Locate the cell with the specified text and output its (x, y) center coordinate. 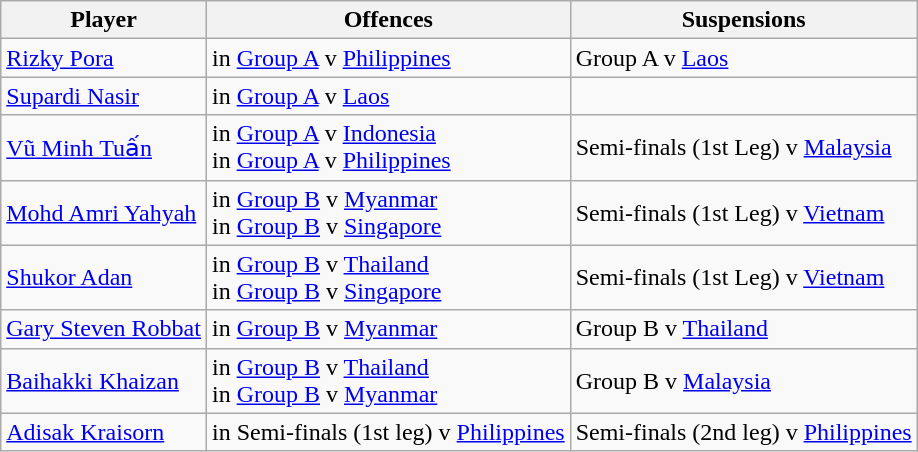
Rizky Pora (104, 58)
Group A v Laos (744, 58)
Group B v Thailand (744, 329)
Semi-finals (1st Leg) v Malaysia (744, 148)
in Group B v Myanmar (388, 329)
Player (104, 20)
Baihakki Khaizan (104, 380)
Suspensions (744, 20)
in Group A v Indonesia in Group A v Philippines (388, 148)
in Group B v Myanmar in Group B v Singapore (388, 212)
in Group A v Philippines (388, 58)
Mohd Amri Yahyah (104, 212)
Group B v Malaysia (744, 380)
Offences (388, 20)
in Semi-finals (1st leg) v Philippines (388, 432)
Semi-finals (2nd leg) v Philippines (744, 432)
in Group B v Thailand in Group B v Myanmar (388, 380)
Vũ Minh Tuấn (104, 148)
Adisak Kraisorn (104, 432)
in Group A v Laos (388, 96)
in Group B v Thailand in Group B v Singapore (388, 278)
Shukor Adan (104, 278)
Gary Steven Robbat (104, 329)
Supardi Nasir (104, 96)
